Search for the cell housing the specified text and yield its [X, Y] center coordinate. 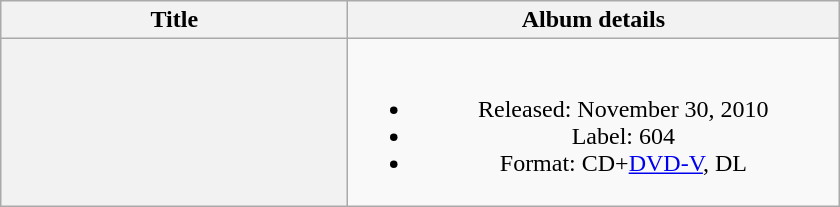
Released: November 30, 2010Label: 604Format: CD+DVD-V, DL [594, 122]
Album details [594, 20]
Title [174, 20]
